Return the [X, Y] coordinate for the center point of the cell that contains the specified text.  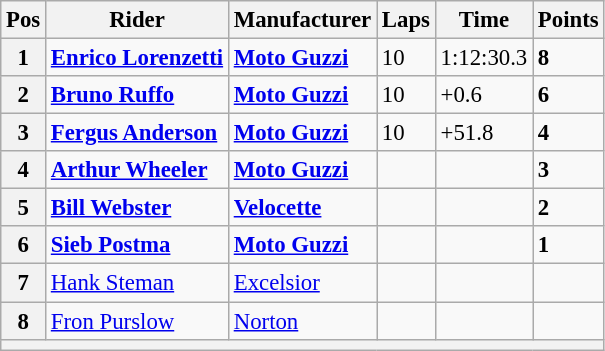
Arthur Wheeler [138, 170]
+0.6 [484, 95]
Manufacturer [302, 20]
Fron Purslow [138, 321]
Fergus Anderson [138, 133]
Sieb Postma [138, 245]
Rider [138, 20]
Pos [24, 20]
1:12:30.3 [484, 58]
Enrico Lorenzetti [138, 58]
Excelsior [302, 283]
Bruno Ruffo [138, 95]
7 [24, 283]
+51.8 [484, 133]
Time [484, 20]
Hank Steman [138, 283]
Velocette [302, 208]
Norton [302, 321]
Laps [406, 20]
5 [24, 208]
Bill Webster [138, 208]
Points [568, 20]
